Scan for the cell matching the given text and deliver its (X, Y) coordinate at center. 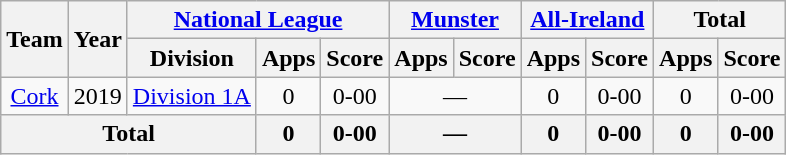
National League (258, 20)
Division (192, 58)
Cork (35, 96)
All-Ireland (587, 20)
Munster (455, 20)
Team (35, 39)
Division 1A (192, 96)
2019 (98, 96)
Year (98, 39)
